Output the (X, Y) coordinate of the center of the cell containing the given text.  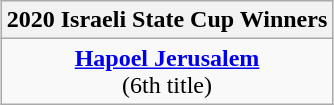
Hapoel Jerusalem(6th title) (167, 72)
2020 Israeli State Cup Winners (167, 20)
